Pinpoint the cell where the given text exists, returning its (X, Y) midpoint coordinate. 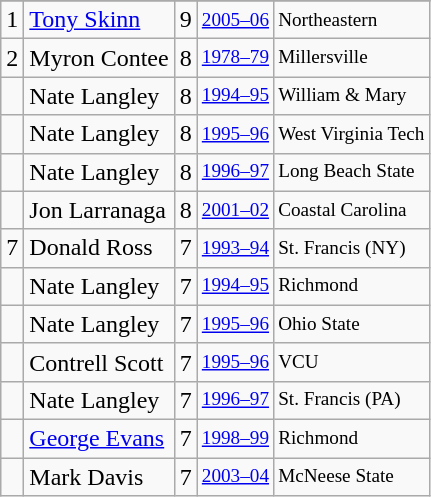
Northeastern (352, 20)
Mark Davis (99, 477)
Jon Larranaga (99, 210)
West Virginia Tech (352, 134)
Myron Contee (99, 58)
McNeese State (352, 477)
St. Francis (NY) (352, 248)
Donald Ross (99, 248)
St. Francis (PA) (352, 400)
Coastal Carolina (352, 210)
William & Mary (352, 96)
Long Beach State (352, 172)
1 (12, 20)
Contrell Scott (99, 362)
2 (12, 58)
2003–04 (235, 477)
1998–99 (235, 438)
2001–02 (235, 210)
George Evans (99, 438)
Tony Skinn (99, 20)
2005–06 (235, 20)
Ohio State (352, 324)
1993–94 (235, 248)
9 (186, 20)
Millersville (352, 58)
1978–79 (235, 58)
VCU (352, 362)
